Pinpoint the cell where the given text exists, returning its [X, Y] midpoint coordinate. 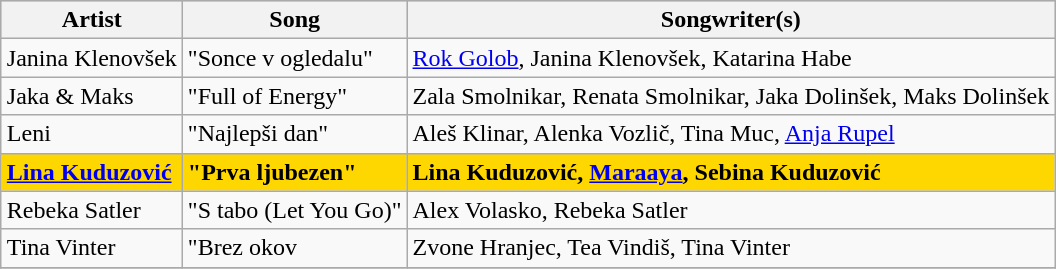
Aleš Klinar, Alenka Vozlič, Tina Muc, Anja Rupel [731, 134]
Janina Klenovšek [92, 58]
"Prva ljubezen" [294, 172]
Tina Vinter [92, 248]
Rebeka Satler [92, 210]
Leni [92, 134]
Lina Kuduzović, Maraaya, Sebina Kuduzović [731, 172]
"Brez okov [294, 248]
Song [294, 20]
"Sonce v ogledalu" [294, 58]
Jaka & Maks [92, 96]
"Full of Energy" [294, 96]
"Najlepši dan" [294, 134]
Zala Smolnikar, Renata Smolnikar, Jaka Dolinšek, Maks Dolinšek [731, 96]
Rok Golob, Janina Klenovšek, Katarina Habe [731, 58]
Alex Volasko, Rebeka Satler [731, 210]
Lina Kuduzović [92, 172]
Songwriter(s) [731, 20]
"S tabo (Let You Go)" [294, 210]
Artist [92, 20]
Zvone Hranjec, Tea Vindiš, Tina Vinter [731, 248]
